Return (X, Y) of the center of cell containing provided text 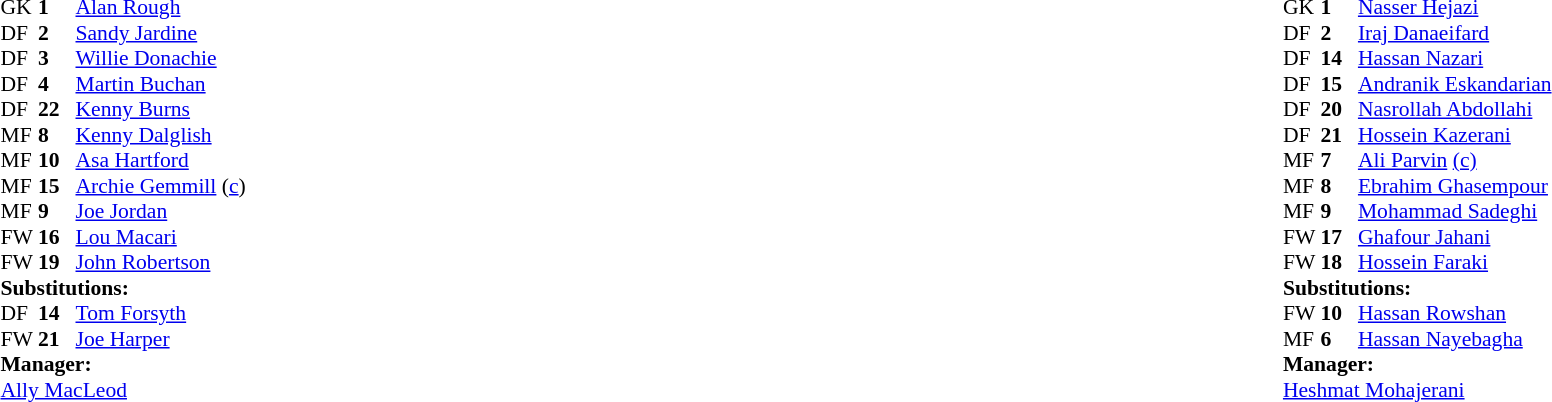
Martin Buchan (161, 84)
Asa Hartford (161, 161)
Mohammad Sadeghi (1455, 211)
18 (1339, 263)
Lou Macari (161, 237)
22 (57, 109)
Joe Harper (161, 339)
Ebrahim Ghasempour (1455, 186)
Tom Forsyth (161, 313)
Andranik Eskandarian (1455, 84)
7 (1339, 161)
Joe Jordan (161, 211)
Archie Gemmill (c) (161, 186)
Sandy Jardine (161, 33)
20 (1339, 109)
Kenny Dalglish (161, 135)
Hassan Nazari (1455, 59)
Hossein Kazerani (1455, 135)
Hassan Rowshan (1455, 313)
17 (1339, 237)
Ali Parvin (c) (1455, 161)
John Robertson (161, 263)
Willie Donachie (161, 59)
Iraj Danaeifard (1455, 33)
4 (57, 84)
6 (1339, 339)
3 (57, 59)
Hassan Nayebagha (1455, 339)
19 (57, 263)
16 (57, 237)
Kenny Burns (161, 109)
Hossein Faraki (1455, 263)
Nasrollah Abdollahi (1455, 109)
Ghafour Jahani (1455, 237)
